Output the [X, Y] coordinate of the center of the cell containing the given text.  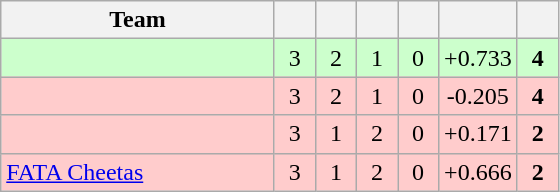
Team [138, 20]
+0.666 [478, 172]
FATA Cheetas [138, 172]
+0.733 [478, 58]
+0.171 [478, 134]
-0.205 [478, 96]
